From the cell containing the given text, extract its center point as (X, Y) coordinate. 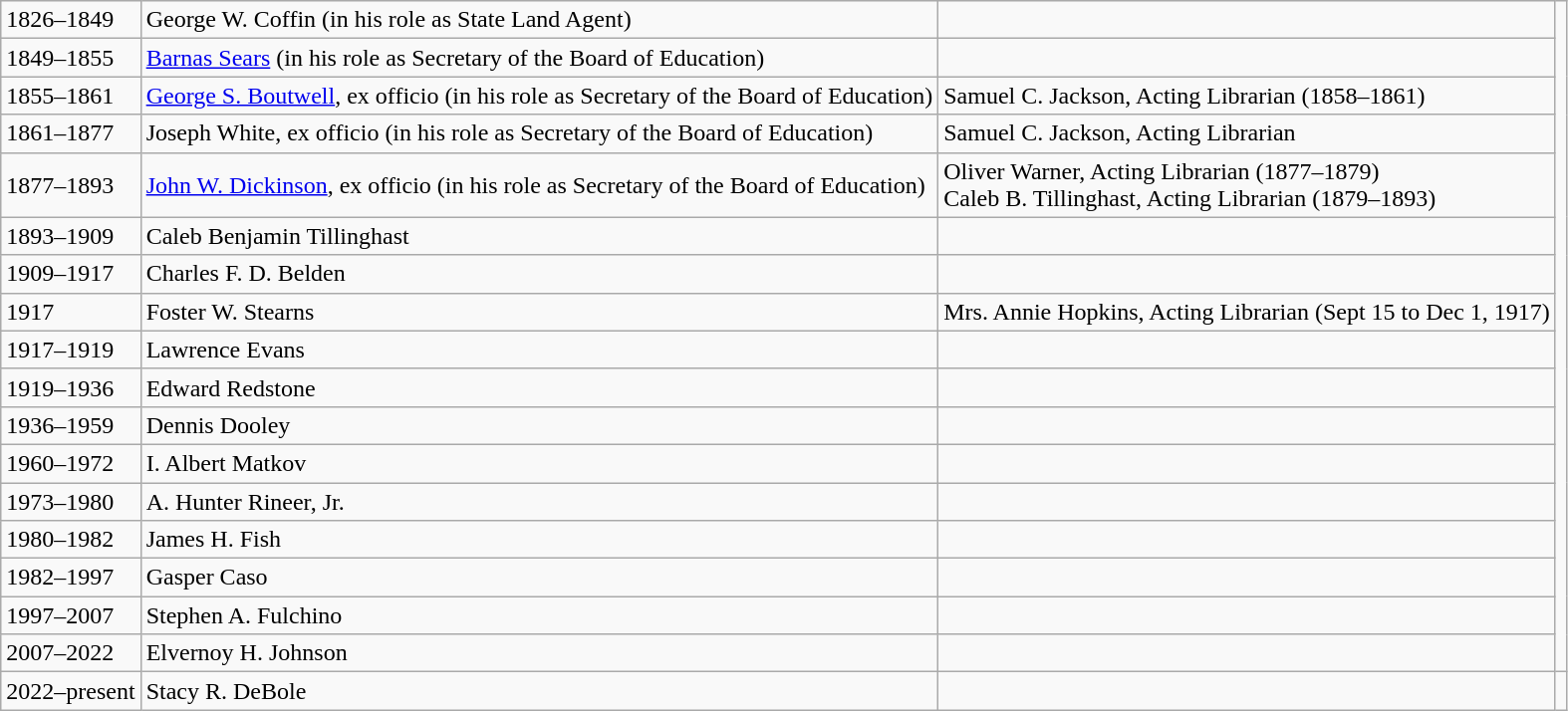
A. Hunter Rineer, Jr. (540, 501)
2007–2022 (71, 653)
1855–1861 (71, 96)
I. Albert Matkov (540, 463)
Stephen A. Fulchino (540, 615)
1893–1909 (71, 236)
1973–1980 (71, 501)
1826–1849 (71, 20)
Mrs. Annie Hopkins, Acting Librarian (Sept 15 to Dec 1, 1917) (1247, 312)
Caleb Benjamin Tillinghast (540, 236)
1861–1877 (71, 133)
1877–1893 (71, 185)
1917 (71, 312)
Samuel C. Jackson, Acting Librarian (1247, 133)
Edward Redstone (540, 387)
Stacy R. DeBole (540, 691)
Oliver Warner, Acting Librarian (1877–1879)Caleb B. Tillinghast, Acting Librarian (1879–1893) (1247, 185)
Joseph White, ex officio (in his role as Secretary of the Board of Education) (540, 133)
Lawrence Evans (540, 350)
1960–1972 (71, 463)
1909–1917 (71, 274)
1917–1919 (71, 350)
Samuel C. Jackson, Acting Librarian (1858–1861) (1247, 96)
George W. Coffin (in his role as State Land Agent) (540, 20)
2022–present (71, 691)
Charles F. D. Belden (540, 274)
George S. Boutwell, ex officio (in his role as Secretary of the Board of Education) (540, 96)
1849–1855 (71, 58)
1997–2007 (71, 615)
1936–1959 (71, 425)
Gasper Caso (540, 578)
Foster W. Stearns (540, 312)
John W. Dickinson, ex officio (in his role as Secretary of the Board of Education) (540, 185)
1982–1997 (71, 578)
1919–1936 (71, 387)
Dennis Dooley (540, 425)
Barnas Sears (in his role as Secretary of the Board of Education) (540, 58)
1980–1982 (71, 540)
James H. Fish (540, 540)
Elvernoy H. Johnson (540, 653)
